Detect which cell encompasses the target text, then output its (x, y) center coordinate. 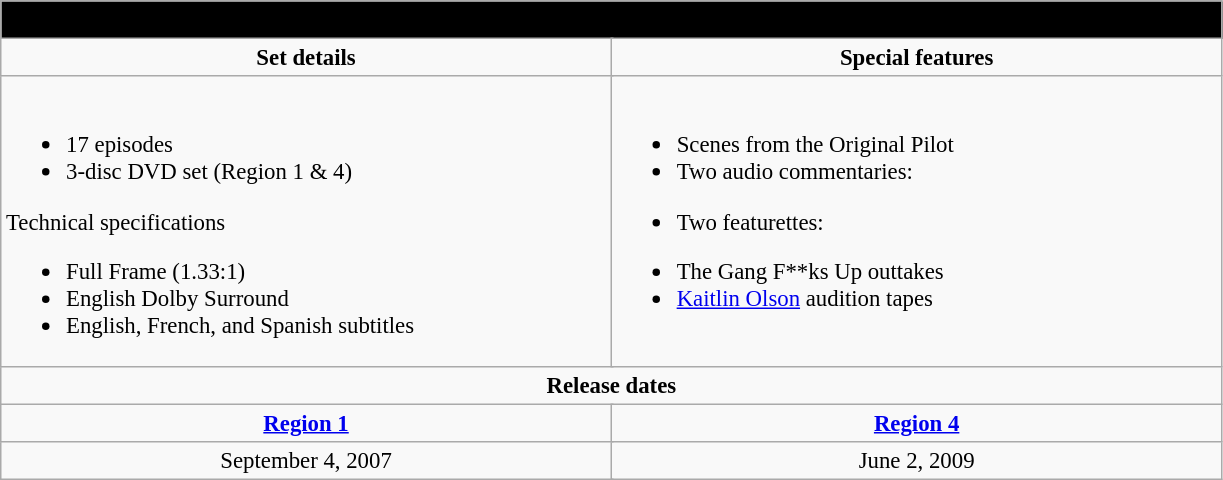
Special features (916, 58)
Region 4 (916, 423)
Region 1 (306, 423)
Set details (306, 58)
Release dates (612, 386)
Scenes from the Original PilotTwo audio commentaries:Two featurettes:The Gang F**ks Up outtakesKaitlin Olson audition tapes (916, 222)
17 episodes3-disc DVD set (Region 1 & 4)Technical specificationsFull Frame (1.33:1)English Dolby SurroundEnglish, French, and Spanish subtitles (306, 222)
September 4, 2007 (306, 461)
It's Always Sunny in Philadelphia: Seasons 1 & 2 (612, 20)
June 2, 2009 (916, 461)
